Capture the cell that displays the provided text and extract its [x, y] central coordinate. 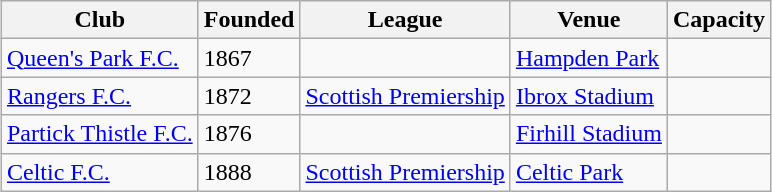
Queen's Park F.C. [100, 58]
Celtic F.C. [100, 172]
Club [100, 20]
Ibrox Stadium [588, 96]
Capacity [718, 20]
Celtic Park [588, 172]
Rangers F.C. [100, 96]
League [405, 20]
Hampden Park [588, 58]
1876 [249, 134]
Founded [249, 20]
Partick Thistle F.C. [100, 134]
1888 [249, 172]
1867 [249, 58]
Firhill Stadium [588, 134]
1872 [249, 96]
Venue [588, 20]
